Capture the cell that displays the provided text and extract its [X, Y] central coordinate. 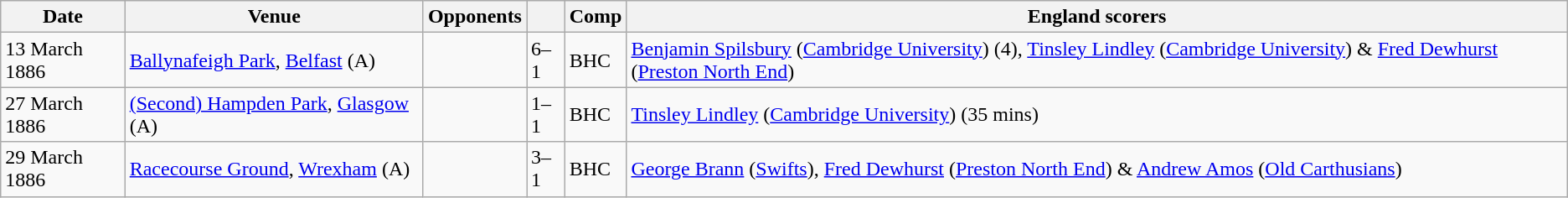
England scorers [1097, 17]
Date [63, 17]
27 March 1886 [63, 114]
Benjamin Spilsbury (Cambridge University) (4), Tinsley Lindley (Cambridge University) & Fred Dewhurst (Preston North End) [1097, 60]
6–1 [545, 60]
Racecourse Ground, Wrexham (A) [274, 169]
29 March 1886 [63, 169]
Venue [274, 17]
George Brann (Swifts), Fred Dewhurst (Preston North End) & Andrew Amos (Old Carthusians) [1097, 169]
1–1 [545, 114]
Tinsley Lindley (Cambridge University) (35 mins) [1097, 114]
Comp [596, 17]
Ballynafeigh Park, Belfast (A) [274, 60]
Opponents [474, 17]
(Second) Hampden Park, Glasgow (A) [274, 114]
3–1 [545, 169]
13 March 1886 [63, 60]
